Pinpoint the cell where the given text exists, returning its [x, y] midpoint coordinate. 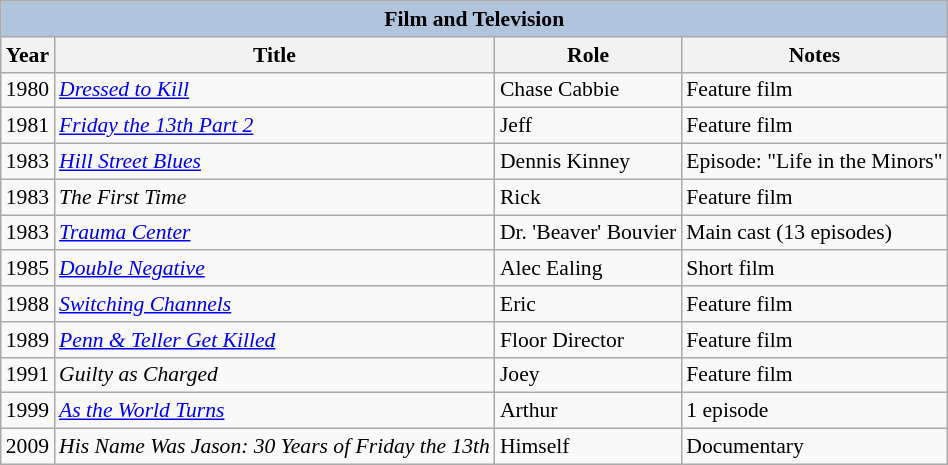
Episode: "Life in the Minors" [814, 162]
Double Negative [274, 269]
Main cast (13 episodes) [814, 233]
Alec Ealing [588, 269]
1 episode [814, 411]
1991 [28, 375]
His Name Was Jason: 30 Years of Friday the 13th [274, 447]
Notes [814, 55]
Documentary [814, 447]
1980 [28, 90]
Friday the 13th Part 2 [274, 126]
Jeff [588, 126]
Trauma Center [274, 233]
1988 [28, 304]
Rick [588, 197]
Chase Cabbie [588, 90]
Dennis Kinney [588, 162]
Year [28, 55]
Hill Street Blues [274, 162]
1989 [28, 340]
1999 [28, 411]
As the World Turns [274, 411]
Film and Television [474, 19]
1981 [28, 126]
Short film [814, 269]
Himself [588, 447]
Role [588, 55]
Switching Channels [274, 304]
Floor Director [588, 340]
Guilty as Charged [274, 375]
2009 [28, 447]
Arthur [588, 411]
Dr. 'Beaver' Bouvier [588, 233]
Dressed to Kill [274, 90]
Title [274, 55]
Joey [588, 375]
1985 [28, 269]
Eric [588, 304]
Penn & Teller Get Killed [274, 340]
The First Time [274, 197]
